Scan for the cell matching the given text and deliver its (x, y) coordinate at center. 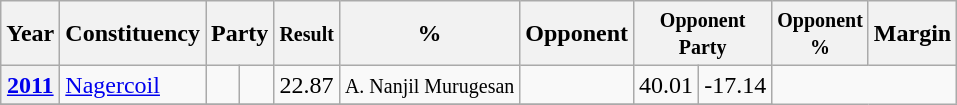
-17.14 (736, 85)
Constituency (133, 34)
22.87 (307, 85)
2011 (30, 85)
Party (240, 34)
Nagercoil (133, 85)
Opponent% (820, 34)
Year (30, 34)
A. Nanjil Murugesan (429, 85)
% (429, 34)
Margin (912, 34)
Result (307, 34)
40.01 (666, 85)
Opponent (577, 34)
OpponentParty (703, 34)
